Pinpoint the cell where the given text exists, returning its (x, y) midpoint coordinate. 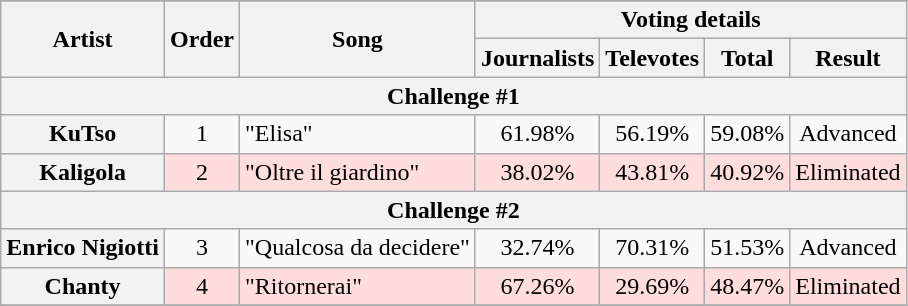
56.19% (652, 134)
"Qualcosa da decidere" (358, 248)
Televotes (652, 58)
59.08% (748, 134)
70.31% (652, 248)
1 (202, 134)
Kaligola (83, 172)
Journalists (537, 58)
48.47% (748, 286)
2 (202, 172)
Chanty (83, 286)
"Oltre il giardino" (358, 172)
Challenge #1 (454, 96)
40.92% (748, 172)
"Elisa" (358, 134)
43.81% (652, 172)
Voting details (690, 20)
61.98% (537, 134)
29.69% (652, 286)
Enrico Nigiotti (83, 248)
Result (848, 58)
Total (748, 58)
3 (202, 248)
Challenge #2 (454, 210)
51.53% (748, 248)
Order (202, 39)
KuTso (83, 134)
32.74% (537, 248)
4 (202, 286)
Artist (83, 39)
Song (358, 39)
"Ritornerai" (358, 286)
38.02% (537, 172)
67.26% (537, 286)
